Extract the (x, y) coordinate from the center of the cell holding the provided text.  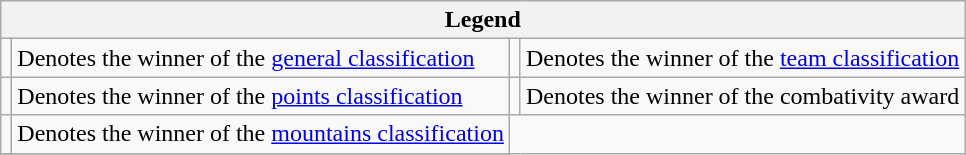
Denotes the winner of the general classification (261, 58)
Denotes the winner of the combativity award (742, 96)
Denotes the winner of the points classification (261, 96)
Denotes the winner of the team classification (742, 58)
Denotes the winner of the mountains classification (261, 134)
Legend (483, 20)
